For the text-containing cell, return its midpoint in [x, y] coordinate format. 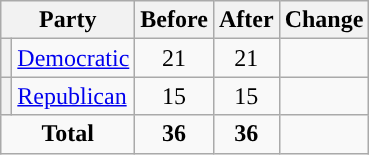
Before [174, 20]
Party [68, 20]
Republican [74, 96]
Total [68, 134]
Democratic [74, 58]
Change [324, 20]
After [246, 20]
